Scan for the cell matching the given text and deliver its (x, y) coordinate at center. 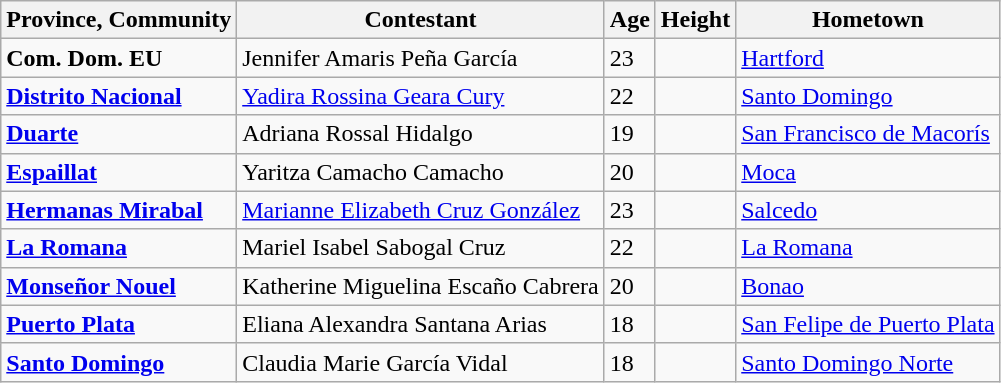
Hartford (868, 58)
Com. Dom. EU (119, 58)
San Felipe de Puerto Plata (868, 324)
Mariel Isabel Sabogal Cruz (421, 248)
Province, Community (119, 20)
Hermanas Mirabal (119, 210)
Duarte (119, 134)
Height (695, 20)
Adriana Rossal Hidalgo (421, 134)
Bonao (868, 286)
Marianne Elizabeth Cruz González (421, 210)
19 (630, 134)
Claudia Marie García Vidal (421, 362)
Hometown (868, 20)
Moca (868, 172)
Jennifer Amaris Peña García (421, 58)
Eliana Alexandra Santana Arias (421, 324)
Age (630, 20)
San Francisco de Macorís (868, 134)
Salcedo (868, 210)
Yadira Rossina Geara Cury (421, 96)
Distrito Nacional (119, 96)
Monseñor Nouel (119, 286)
Puerto Plata (119, 324)
Katherine Miguelina Escaño Cabrera (421, 286)
Contestant (421, 20)
Santo Domingo Norte (868, 362)
Espaillat (119, 172)
Yaritza Camacho Camacho (421, 172)
